Determine the [X, Y] coordinate at the center of the cell enclosing the given text.  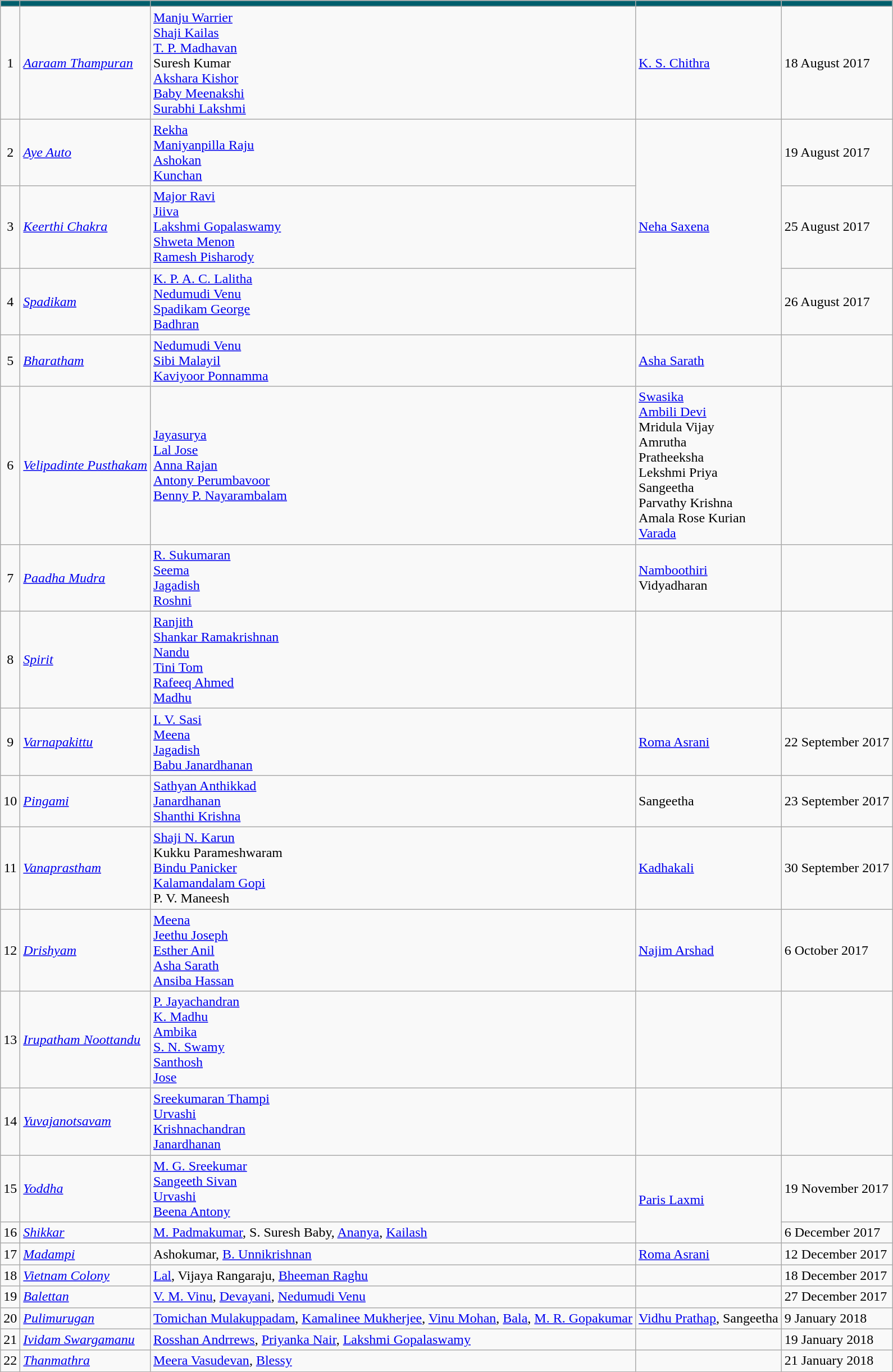
Bharatham [85, 361]
Manju WarrierShaji KailasT. P. MadhavanSuresh KumarAkshara KishorBaby MeenakshiSurabhi Lakshmi [393, 63]
2 [10, 153]
Balettan [85, 1297]
1 [10, 63]
R. SukumaranSeemaJagadishRoshni [393, 577]
6 December 2017 [837, 1233]
20 [10, 1318]
16 [10, 1233]
I. V. SasiMeenaJagadishBabu Janardhanan [393, 741]
Kadhakali [709, 868]
Thanmathra [85, 1361]
RanjithShankar RamakrishnanNanduTini TomRafeeq AhmedMadhu [393, 659]
Aye Auto [85, 153]
19 August 2017 [837, 153]
14 [10, 1122]
27 December 2017 [837, 1297]
6 October 2017 [837, 950]
Madampi [85, 1254]
Asha Sarath [709, 361]
17 [10, 1254]
Vidhu Prathap, Sangeetha [709, 1318]
12 December 2017 [837, 1254]
Drishyam [85, 950]
Sathyan AnthikkadJanardhananShanthi Krishna [393, 801]
22 [10, 1361]
Rosshan Andrrews, Priyanka Nair, Lakshmi Gopalaswamy [393, 1339]
18 [10, 1275]
Spadikam [85, 301]
Neha Saxena [709, 227]
JayasuryaLal JoseAnna RajanAntony PerumbavoorBenny P. Nayarambalam [393, 465]
Aaraam Thampuran [85, 63]
8 [10, 659]
19 [10, 1297]
25 August 2017 [837, 227]
Irupatham Noottandu [85, 1040]
30 September 2017 [837, 868]
13 [10, 1040]
Vanaprastham [85, 868]
MeenaJeethu JosephEsther AnilAsha SarathAnsiba Hassan [393, 950]
18 December 2017 [837, 1275]
15 [10, 1188]
Vietnam Colony [85, 1275]
Keerthi Chakra [85, 227]
10 [10, 801]
Spirit [85, 659]
22 September 2017 [837, 741]
4 [10, 301]
Paadha Mudra [85, 577]
9 January 2018 [837, 1318]
Najim Arshad [709, 950]
Yuvajanotsavam [85, 1122]
Varnapakittu [85, 741]
3 [10, 227]
Sreekumaran ThampiUrvashiKrishnachandranJanardhanan [393, 1122]
Meera Vasudevan, Blessy [393, 1361]
Velipadinte Pusthakam [85, 465]
RekhaManiyanpilla RajuAshokanKunchan [393, 153]
Nedumudi VenuSibi MalayilKaviyoor Ponnamma [393, 361]
Shikkar [85, 1233]
Major RaviJiivaLakshmi GopalaswamyShweta MenonRamesh Pisharody [393, 227]
Pingami [85, 801]
7 [10, 577]
Yoddha [85, 1188]
23 September 2017 [837, 801]
5 [10, 361]
K. S. Chithra [709, 63]
21 January 2018 [837, 1361]
NamboothiriVidyadharan [709, 577]
12 [10, 950]
Paris Laxmi [709, 1200]
Ividam Swargamanu [85, 1339]
26 August 2017 [837, 301]
M. Padmakumar, S. Suresh Baby, Ananya, Kailash [393, 1233]
19 January 2018 [837, 1339]
K. P. A. C. LalithaNedumudi VenuSpadikam GeorgeBadhran [393, 301]
P. JayachandranK. MadhuAmbikaS. N. SwamySanthoshJose [393, 1040]
18 August 2017 [837, 63]
V. M. Vinu, Devayani, Nedumudi Venu [393, 1297]
M. G. SreekumarSangeeth SivanUrvashiBeena Antony [393, 1188]
11 [10, 868]
19 November 2017 [837, 1188]
Tomichan Mulakuppadam, Kamalinee Mukherjee, Vinu Mohan, Bala, M. R. Gopakumar [393, 1318]
9 [10, 741]
Lal, Vijaya Rangaraju, Bheeman Raghu [393, 1275]
SwasikaAmbili DeviMridula VijayAmruthaPratheekshaLekshmi PriyaSangeethaParvathy KrishnaAmala Rose KurianVarada [709, 465]
Shaji N. KarunKukku ParameshwaramBindu PanickerKalamandalam GopiP. V. Maneesh [393, 868]
Ashokumar, B. Unnikrishnan [393, 1254]
6 [10, 465]
Pulimurugan [85, 1318]
21 [10, 1339]
Sangeetha [709, 801]
